Pinpoint the cell where the given text exists, returning its (X, Y) midpoint coordinate. 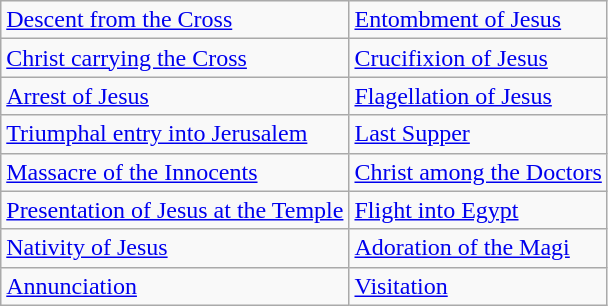
Christ among the Doctors (478, 172)
Arrest of Jesus (175, 96)
Annunciation (175, 286)
Christ carrying the Cross (175, 58)
Last Supper (478, 134)
Crucifixion of Jesus (478, 58)
Flight into Egypt (478, 210)
Entombment of Jesus (478, 20)
Visitation (478, 286)
Presentation of Jesus at the Temple (175, 210)
Massacre of the Innocents (175, 172)
Nativity of Jesus (175, 248)
Descent from the Cross (175, 20)
Flagellation of Jesus (478, 96)
Triumphal entry into Jerusalem (175, 134)
Adoration of the Magi (478, 248)
